Detect which cell encompasses the target text, then output its (x, y) center coordinate. 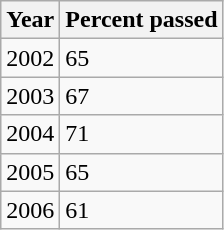
Year (30, 20)
Percent passed (142, 20)
2002 (30, 58)
2004 (30, 134)
2005 (30, 172)
71 (142, 134)
2003 (30, 96)
2006 (30, 210)
67 (142, 96)
61 (142, 210)
